Pinpoint the cell where the given text exists, returning its [x, y] midpoint coordinate. 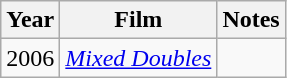
Notes [251, 20]
Year [30, 20]
Mixed Doubles [138, 58]
Film [138, 20]
2006 [30, 58]
